Extract the [x, y] coordinate from the center of the cell holding the provided text.  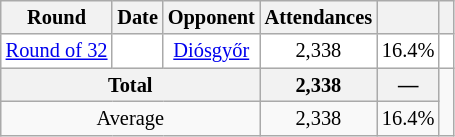
Date [137, 17]
Attendances [318, 17]
— [408, 85]
Average [130, 118]
Total [130, 85]
Round of 32 [57, 51]
Round [57, 17]
Opponent [212, 17]
Diósgyőr [212, 51]
